Detect which cell encompasses the target text, then output its (X, Y) center coordinate. 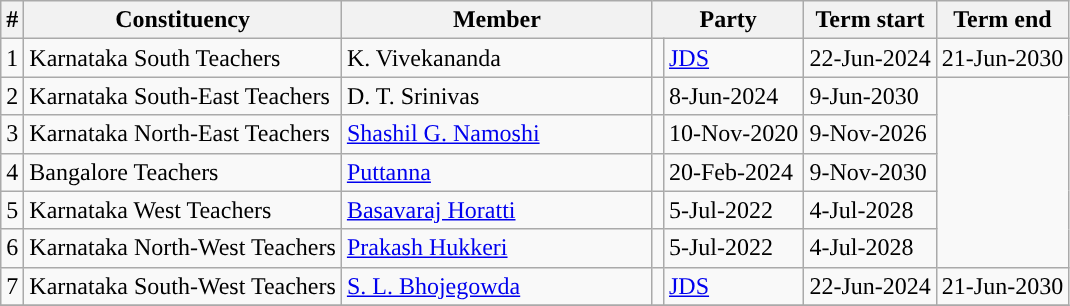
7 (12, 286)
9-Jun-2030 (870, 96)
3 (12, 134)
Bangalore Teachers (183, 172)
2 (12, 96)
Puttanna (496, 172)
8-Jun-2024 (733, 96)
Shashil G. Namoshi (496, 134)
Term end (1002, 20)
Member (496, 20)
Constituency (183, 20)
Basavaraj Horatti (496, 210)
5 (12, 210)
Karnataka South Teachers (183, 58)
4 (12, 172)
Karnataka North-East Teachers (183, 134)
Prakash Hukkeri (496, 248)
Karnataka North-West Teachers (183, 248)
9-Nov-2030 (870, 172)
Karnataka South-East Teachers (183, 96)
D. T. Srinivas (496, 96)
Karnataka South-West Teachers (183, 286)
Term start (870, 20)
9-Nov-2026 (870, 134)
20-Feb-2024 (733, 172)
K. Vivekananda (496, 58)
10-Nov-2020 (733, 134)
6 (12, 248)
Karnataka West Teachers (183, 210)
S. L. Bhojegowda (496, 286)
Party (728, 20)
1 (12, 58)
# (12, 20)
